Pinpoint the cell where the given text exists, returning its (X, Y) midpoint coordinate. 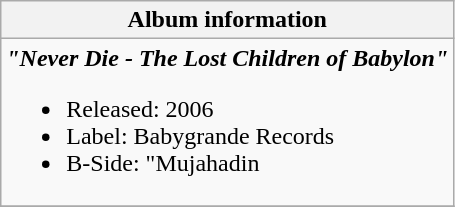
"Never Die - The Lost Children of Babylon"Released: 2006Label: Babygrande RecordsB-Side: "Mujahadin (228, 122)
Album information (228, 20)
